Provide the [X, Y] coordinate of the cell's center where the given text is located.  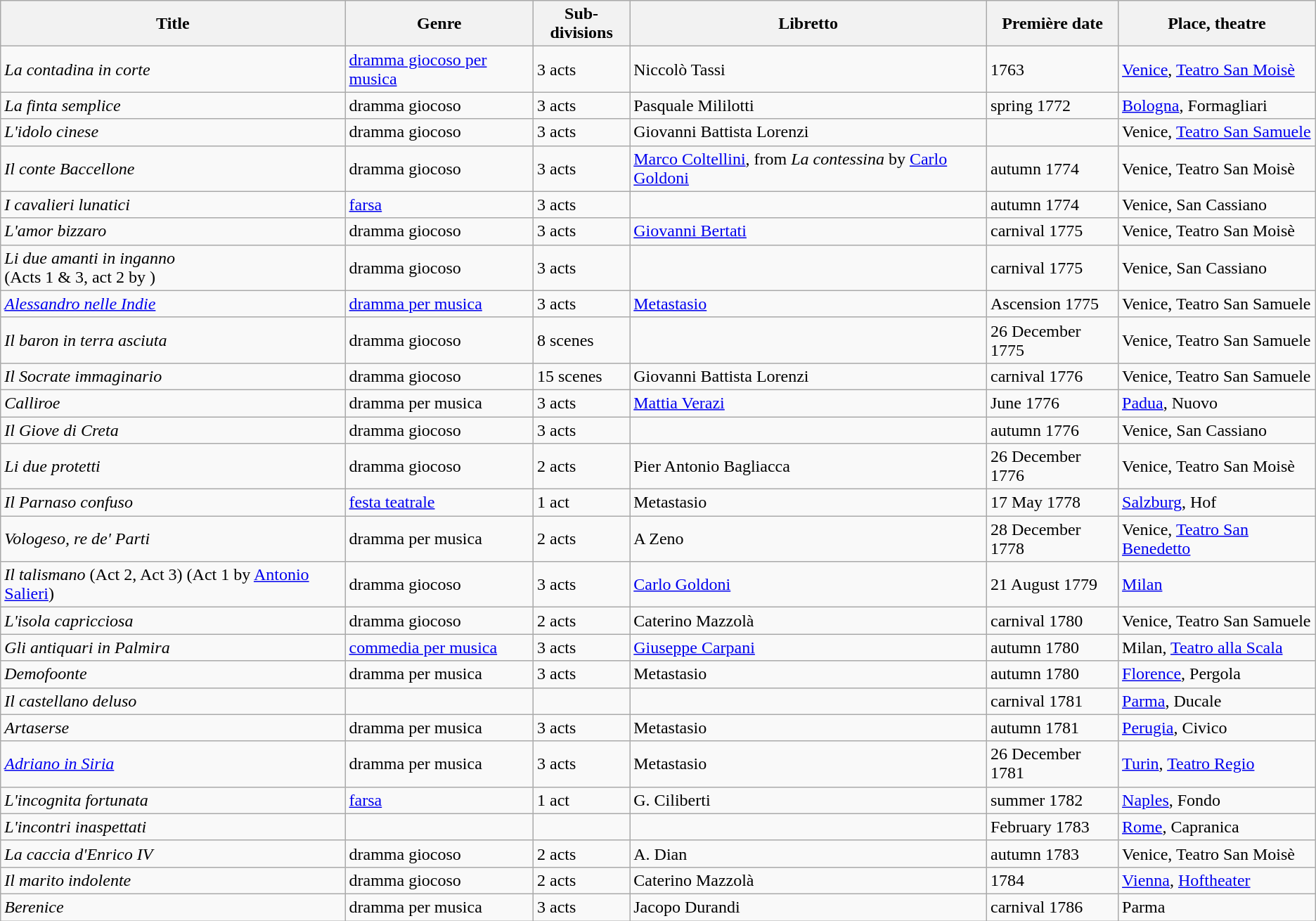
Il talismano (Act 2, Act 3) (Act 1 by Antonio Salieri) [173, 585]
Turin, Teatro Regio [1218, 764]
Il baron in terra asciuta [173, 340]
A Zeno [808, 539]
carnival 1786 [1052, 907]
26 December 1781 [1052, 764]
Salzburg, Hof [1218, 503]
commedia per musica [439, 648]
summer 1782 [1052, 800]
Pier Antonio Bagliacca [808, 467]
autumn 1783 [1052, 854]
Mattia Verazi [808, 403]
Milan [1218, 585]
Naples, Fondo [1218, 800]
26 December 1775 [1052, 340]
carnival 1781 [1052, 701]
spring 1772 [1052, 105]
L'incognita fortunata [173, 800]
A. Dian [808, 854]
February 1783 [1052, 827]
Title [173, 24]
Vienna, Hoftheater [1218, 880]
La finta semplice [173, 105]
Bologna, Formagliari [1218, 105]
Il marito indolente [173, 880]
26 December 1776 [1052, 467]
Artaserse [173, 728]
Venice, Teatro San Benedetto [1218, 539]
Berenice [173, 907]
Il castellano deluso [173, 701]
Perugia, Civico [1218, 728]
L'idolo cinese [173, 132]
1763 [1052, 69]
Niccolò Tassi [808, 69]
Carlo Goldoni [808, 585]
L'incontri inaspettati [173, 827]
Giuseppe Carpani [808, 648]
La caccia d'Enrico IV [173, 854]
Rome, Capranica [1218, 827]
carnival 1780 [1052, 621]
Il Giove di Creta [173, 430]
I cavalieri lunatici [173, 205]
Adriano in Siria [173, 764]
carnival 1776 [1052, 376]
21 August 1779 [1052, 585]
autumn 1781 [1052, 728]
1784 [1052, 880]
Il Socrate immaginario [173, 376]
Alessandro nelle Indie [173, 304]
Jacopo Durandi [808, 907]
8 scenes [581, 340]
Libretto [808, 24]
Vologeso, re de' Parti [173, 539]
Calliroe [173, 403]
Ascension 1775 [1052, 304]
Sub­divisions [581, 24]
Parma [1218, 907]
dramma giocoso per musica [439, 69]
June 1776 [1052, 403]
15 scenes [581, 376]
Première date [1052, 24]
Giovanni Bertati [808, 231]
Pasquale Mililotti [808, 105]
Li due amanti in inganno(Acts 1 & 3, act 2 by ) [173, 267]
Florence, Pergola [1218, 674]
Padua, Nuovo [1218, 403]
Milan, Teatro alla Scala [1218, 648]
Demofoonte [173, 674]
Il Parnaso confuso [173, 503]
L'amor bizzaro [173, 231]
Li due protetti [173, 467]
La contadina in corte [173, 69]
17 May 1778 [1052, 503]
Genre [439, 24]
L'isola capricciosa [173, 621]
Gli antiquari in Palmira [173, 648]
autumn 1776 [1052, 430]
Place, theatre [1218, 24]
Parma, Ducale [1218, 701]
Il conte Baccellone [173, 169]
festa teatrale [439, 503]
28 December 1778 [1052, 539]
G. Ciliberti [808, 800]
Marco Coltellini, from La contessina by Carlo Goldoni [808, 169]
